Detect which cell encompasses the target text, then output its (X, Y) center coordinate. 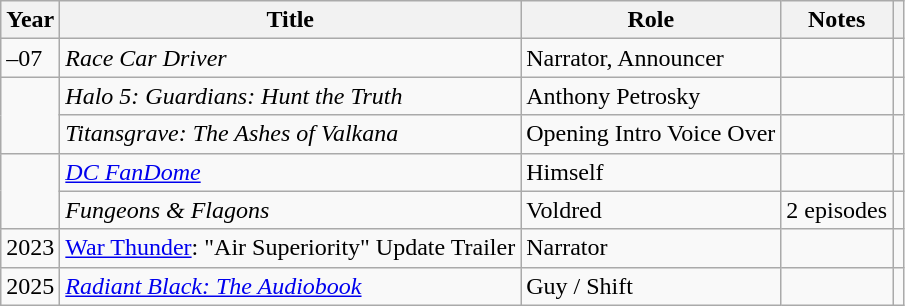
Narrator, Announcer (651, 58)
Himself (651, 172)
–07 (30, 58)
Guy / Shift (651, 286)
Halo 5: Guardians: Hunt the Truth (290, 96)
Notes (837, 20)
Race Car Driver (290, 58)
Role (651, 20)
Opening Intro Voice Over (651, 134)
War Thunder: "Air Superiority" Update Trailer (290, 248)
Voldred (651, 210)
2023 (30, 248)
2 episodes (837, 210)
2025 (30, 286)
Narrator (651, 248)
Anthony Petrosky (651, 96)
Radiant Black: The Audiobook (290, 286)
Titansgrave: The Ashes of Valkana (290, 134)
Fungeons & Flagons (290, 210)
DC FanDome (290, 172)
Title (290, 20)
Year (30, 20)
